Locate the cell with the specified text and output its [x, y] center coordinate. 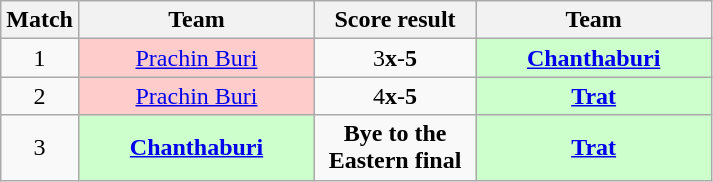
Score result [396, 20]
Match [40, 20]
1 [40, 58]
3 [40, 148]
Bye to the Eastern final [396, 148]
3x-5 [396, 58]
2 [40, 96]
4x-5 [396, 96]
